Detect which cell encompasses the target text, then output its [x, y] center coordinate. 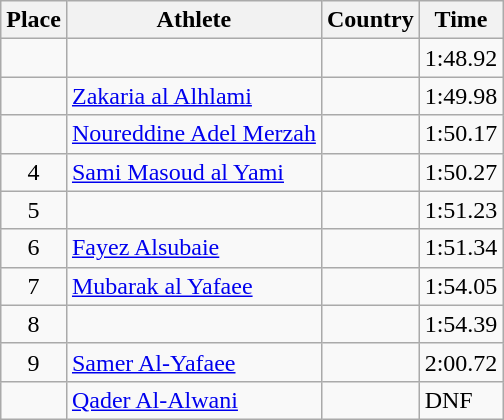
2:00.72 [461, 362]
1:54.39 [461, 324]
1:54.05 [461, 286]
Place [34, 20]
Zakaria al Alhlami [194, 96]
Samer Al-Yafaee [194, 362]
6 [34, 248]
4 [34, 172]
Country [370, 20]
1:48.92 [461, 58]
Athlete [194, 20]
7 [34, 286]
Sami Masoud al Yami [194, 172]
9 [34, 362]
1:49.98 [461, 96]
1:51.23 [461, 210]
Time [461, 20]
5 [34, 210]
DNF [461, 400]
1:51.34 [461, 248]
Mubarak al Yafaee [194, 286]
8 [34, 324]
Fayez Alsubaie [194, 248]
1:50.27 [461, 172]
Noureddine Adel Merzah [194, 134]
1:50.17 [461, 134]
Qader Al-Alwani [194, 400]
